Output the (x, y) coordinate of the center of the cell containing the given text.  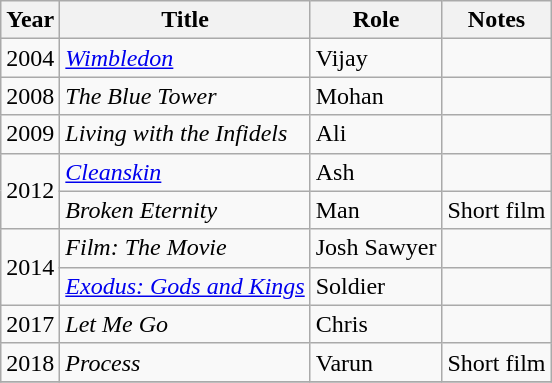
2018 (30, 362)
Josh Sawyer (376, 248)
2014 (30, 267)
Chris (376, 324)
2009 (30, 134)
Vijay (376, 58)
Man (376, 210)
Cleanskin (185, 172)
The Blue Tower (185, 96)
Mohan (376, 96)
2008 (30, 96)
Year (30, 20)
Notes (496, 20)
Process (185, 362)
Exodus: Gods and Kings (185, 286)
Ash (376, 172)
Role (376, 20)
Let Me Go (185, 324)
Film: The Movie (185, 248)
Varun (376, 362)
Living with the Infidels (185, 134)
Broken Eternity (185, 210)
2017 (30, 324)
Ali (376, 134)
2012 (30, 191)
Title (185, 20)
Soldier (376, 286)
Wimbledon (185, 58)
2004 (30, 58)
